From the cell containing the given text, extract its center point as [x, y] coordinate. 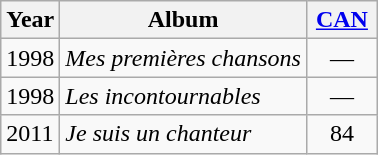
Je suis un chanteur [184, 134]
84 [342, 134]
Album [184, 20]
Year [30, 20]
2011 [30, 134]
CAN [342, 20]
Mes premières chansons [184, 58]
Les incontournables [184, 96]
